Determine the [x, y] coordinate at the center of the cell enclosing the given text.  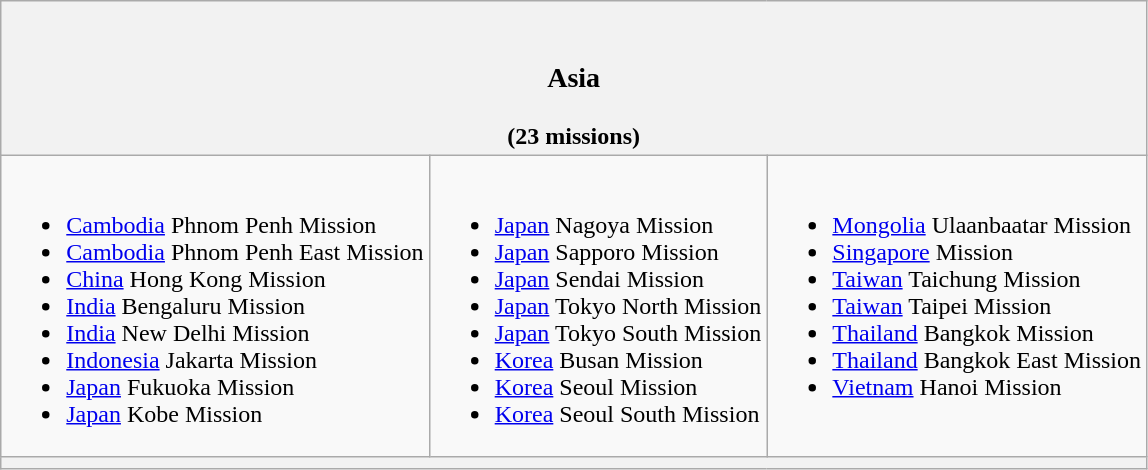
Asia(23 missions) [574, 78]
